For the text-containing cell, return its midpoint in [X, Y] coordinate format. 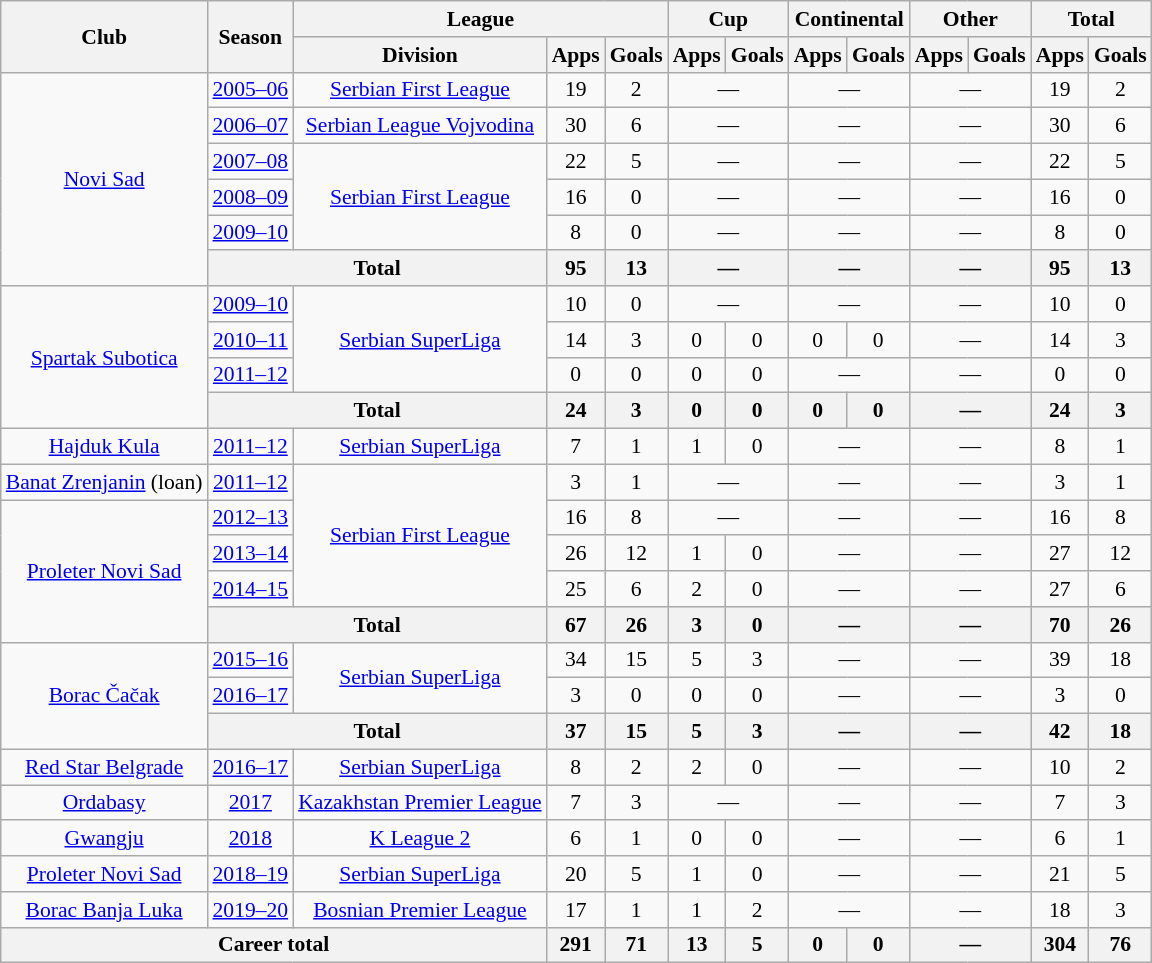
Continental [850, 19]
2013–14 [250, 554]
2010–11 [250, 340]
Bosnian Premier League [420, 910]
42 [1060, 732]
Gwangju [104, 839]
2005–06 [250, 90]
2017 [250, 803]
76 [1120, 945]
Club [104, 36]
Season [250, 36]
37 [576, 732]
17 [576, 910]
Banat Zrenjanin (loan) [104, 482]
2008–09 [250, 197]
Serbian League Vojvodina [420, 126]
2012–13 [250, 518]
25 [576, 589]
21 [1060, 874]
Career total [274, 945]
Spartak Subotica [104, 357]
2006–07 [250, 126]
67 [576, 625]
2018 [250, 839]
Ordabasy [104, 803]
Borac Čačak [104, 696]
39 [1060, 660]
70 [1060, 625]
2014–15 [250, 589]
Kazakhstan Premier League [420, 803]
291 [576, 945]
71 [636, 945]
2015–16 [250, 660]
Other [970, 19]
34 [576, 660]
Novi Sad [104, 179]
Division [420, 55]
304 [1060, 945]
Cup [728, 19]
League [480, 19]
Hajduk Kula [104, 447]
2007–08 [250, 162]
Red Star Belgrade [104, 767]
20 [576, 874]
Borac Banja Luka [104, 910]
2018–19 [250, 874]
2019–20 [250, 910]
K League 2 [420, 839]
